From the cell containing the given text, extract its center point as (X, Y) coordinate. 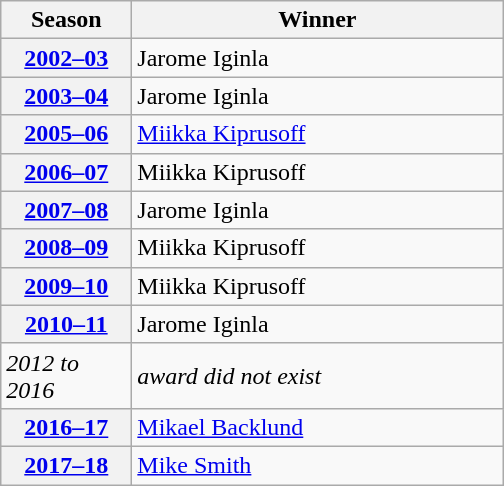
2009–10 (66, 286)
2008–09 (66, 248)
Mikael Backlund (318, 427)
2017–18 (66, 465)
2003–04 (66, 96)
2010–11 (66, 324)
2006–07 (66, 172)
2007–08 (66, 210)
award did not exist (318, 376)
2002–03 (66, 58)
Mike Smith (318, 465)
2012 to 2016 (66, 376)
2005–06 (66, 134)
Season (66, 20)
Winner (318, 20)
2016–17 (66, 427)
